Return (x, y) of the center of cell containing provided text 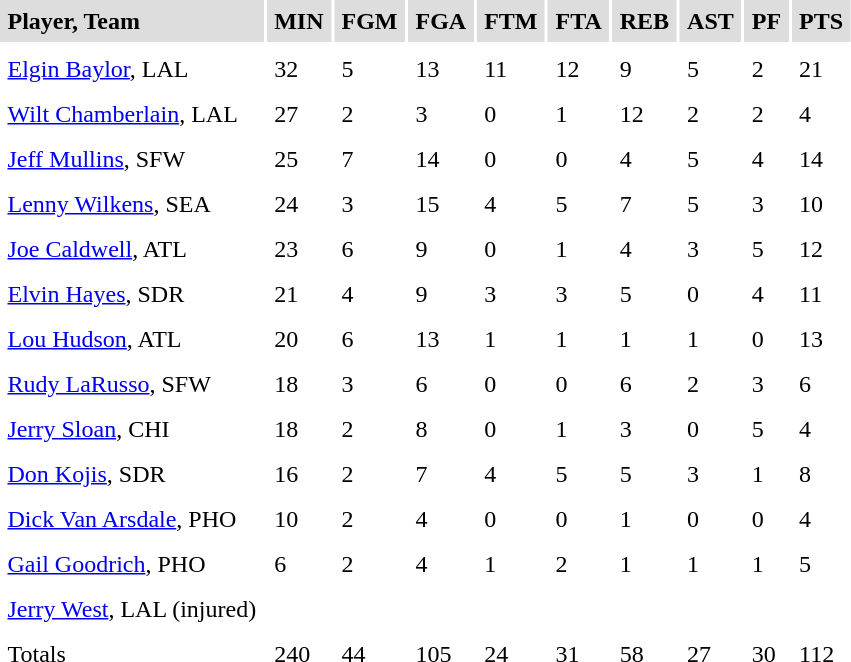
Joe Caldwell, ATL (132, 249)
27 (299, 114)
FTA (578, 21)
16 (299, 474)
Jerry West, LAL (injured) (132, 609)
PTS (822, 21)
Elvin Hayes, SDR (132, 294)
23 (299, 249)
Rudy LaRusso, SFW (132, 384)
Don Kojis, SDR (132, 474)
REB (644, 21)
32 (299, 69)
Lenny Wilkens, SEA (132, 204)
Dick Van Arsdale, PHO (132, 519)
Jerry Sloan, CHI (132, 429)
Jeff Mullins, SFW (132, 159)
Elgin Baylor, LAL (132, 69)
24 (299, 204)
20 (299, 339)
Player, Team (132, 21)
Wilt Chamberlain, LAL (132, 114)
25 (299, 159)
MIN (299, 21)
Lou Hudson, ATL (132, 339)
AST (711, 21)
FGM (370, 21)
FTM (511, 21)
15 (441, 204)
Gail Goodrich, PHO (132, 564)
PF (766, 21)
FGA (441, 21)
